Search for the cell housing the specified text and yield its [x, y] center coordinate. 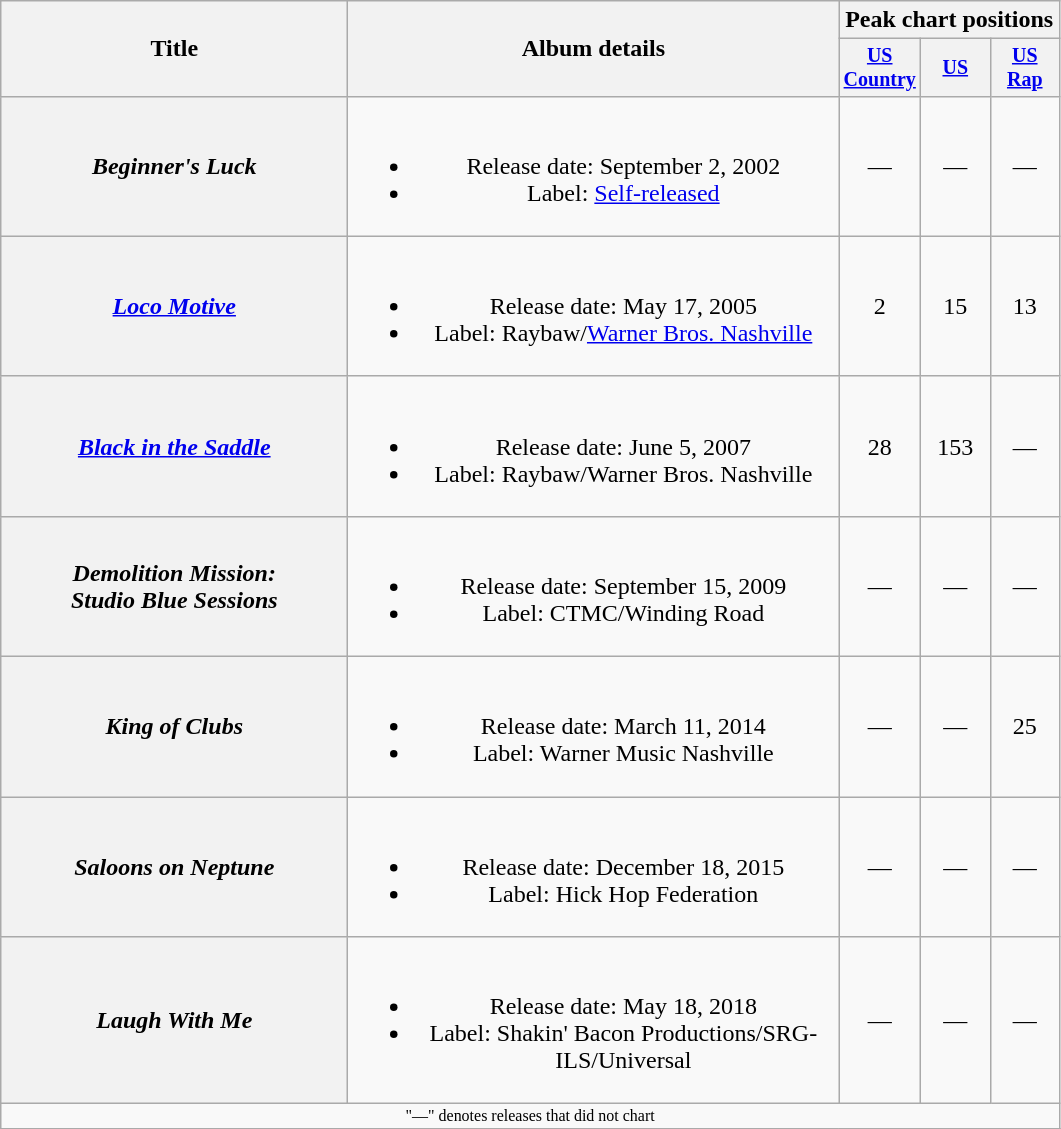
Loco Motive [174, 306]
Release date: May 17, 2005Label: Raybaw/Warner Bros. Nashville [594, 306]
Demolition Mission:Studio Blue Sessions [174, 586]
USRap [1024, 68]
Release date: December 18, 2015Label: Hick Hop Federation [594, 867]
Laugh With Me [174, 1020]
Release date: May 18, 2018Label: Shakin' Bacon Productions/SRG-ILS/Universal [594, 1020]
Peak chart positions [950, 20]
15 [956, 306]
US [956, 68]
153 [956, 446]
28 [880, 446]
US Country [880, 68]
Title [174, 49]
25 [1024, 727]
13 [1024, 306]
King of Clubs [174, 727]
Beginner's Luck [174, 166]
Saloons on Neptune [174, 867]
Release date: March 11, 2014Label: Warner Music Nashville [594, 727]
Album details [594, 49]
2 [880, 306]
Black in the Saddle [174, 446]
Release date: September 2, 2002Label: Self-released [594, 166]
Release date: June 5, 2007Label: Raybaw/Warner Bros. Nashville [594, 446]
"—" denotes releases that did not chart [530, 1116]
Release date: September 15, 2009Label: CTMC/Winding Road [594, 586]
